Output the [X, Y] coordinate of the center of the cell containing the given text.  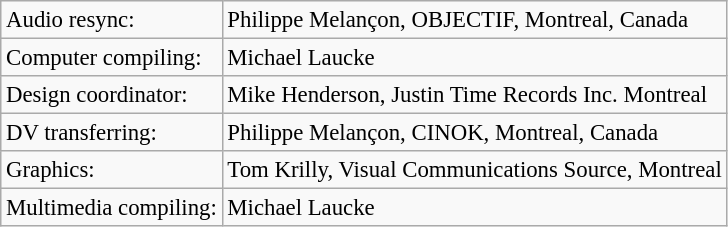
Computer compiling: [112, 58]
DV transferring: [112, 133]
Multimedia compiling: [112, 208]
Design coordinator: [112, 95]
Mike Henderson, Justin Time Records Inc. Montreal [474, 95]
Tom Krilly, Visual Communications Source, Montreal [474, 170]
Graphics: [112, 170]
Philippe Melançon, OBJECTIF, Montreal, Canada [474, 20]
Philippe Melançon, CINOK, Montreal, Canada [474, 133]
Audio resync: [112, 20]
